Return [x, y] of the center of cell containing provided text 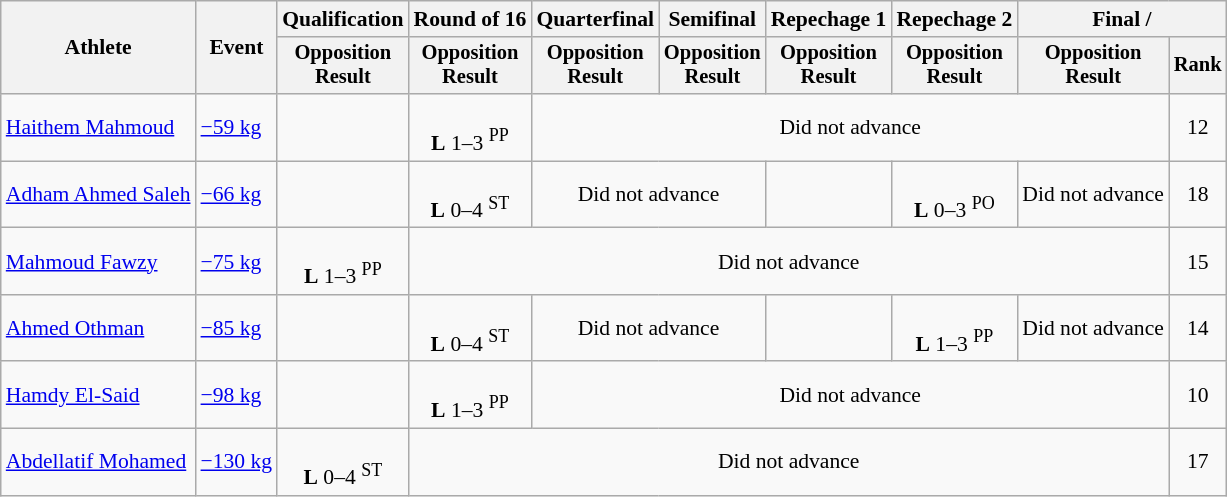
Final / [1122, 19]
L 0–3 PO [954, 194]
−85 kg [237, 328]
Abdellatif Mohamed [98, 462]
10 [1198, 396]
−130 kg [237, 462]
Semifinal [712, 19]
15 [1198, 262]
−98 kg [237, 396]
14 [1198, 328]
17 [1198, 462]
Mahmoud Fawzy [98, 262]
Repechage 1 [829, 19]
Repechage 2 [954, 19]
Athlete [98, 48]
Haithem Mahmoud [98, 128]
18 [1198, 194]
Ahmed Othman [98, 328]
Event [237, 48]
Round of 16 [470, 19]
12 [1198, 128]
−59 kg [237, 128]
Qualification [342, 19]
−66 kg [237, 194]
−75 kg [237, 262]
Rank [1198, 66]
Quarterfinal [595, 19]
Hamdy El-Said [98, 396]
Adham Ahmed Saleh [98, 194]
